Find where the given text appears and provide that cell's center as (X, Y) coordinate. 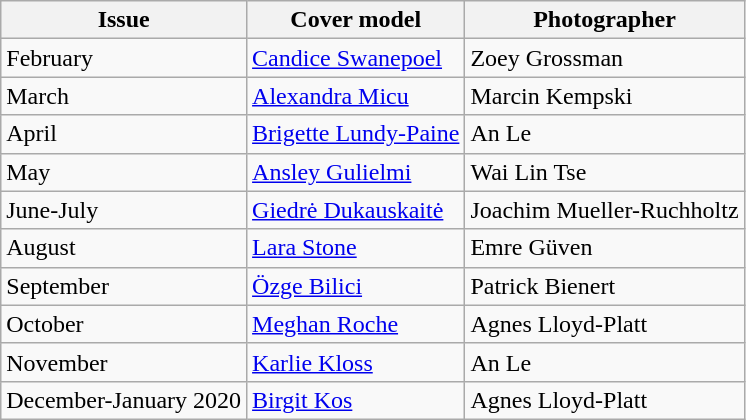
August (124, 248)
December-January 2020 (124, 400)
February (124, 58)
November (124, 362)
Lara Stone (356, 248)
May (124, 172)
Candice Swanepoel (356, 58)
Cover model (356, 20)
Emre Güven (604, 248)
Brigette Lundy-Paine (356, 134)
Alexandra Micu (356, 96)
Issue (124, 20)
Marcin Kempski (604, 96)
Zoey Grossman (604, 58)
Özge Bilici (356, 286)
Photographer (604, 20)
Meghan Roche (356, 324)
Birgit Kos (356, 400)
Giedrė Dukauskaitė (356, 210)
Patrick Bienert (604, 286)
Joachim Mueller-Ruchholtz (604, 210)
Ansley Gulielmi (356, 172)
April (124, 134)
October (124, 324)
Karlie Kloss (356, 362)
June-July (124, 210)
March (124, 96)
Wai Lin Tse (604, 172)
September (124, 286)
